Extract the [x, y] coordinate from the center of the cell holding the provided text.  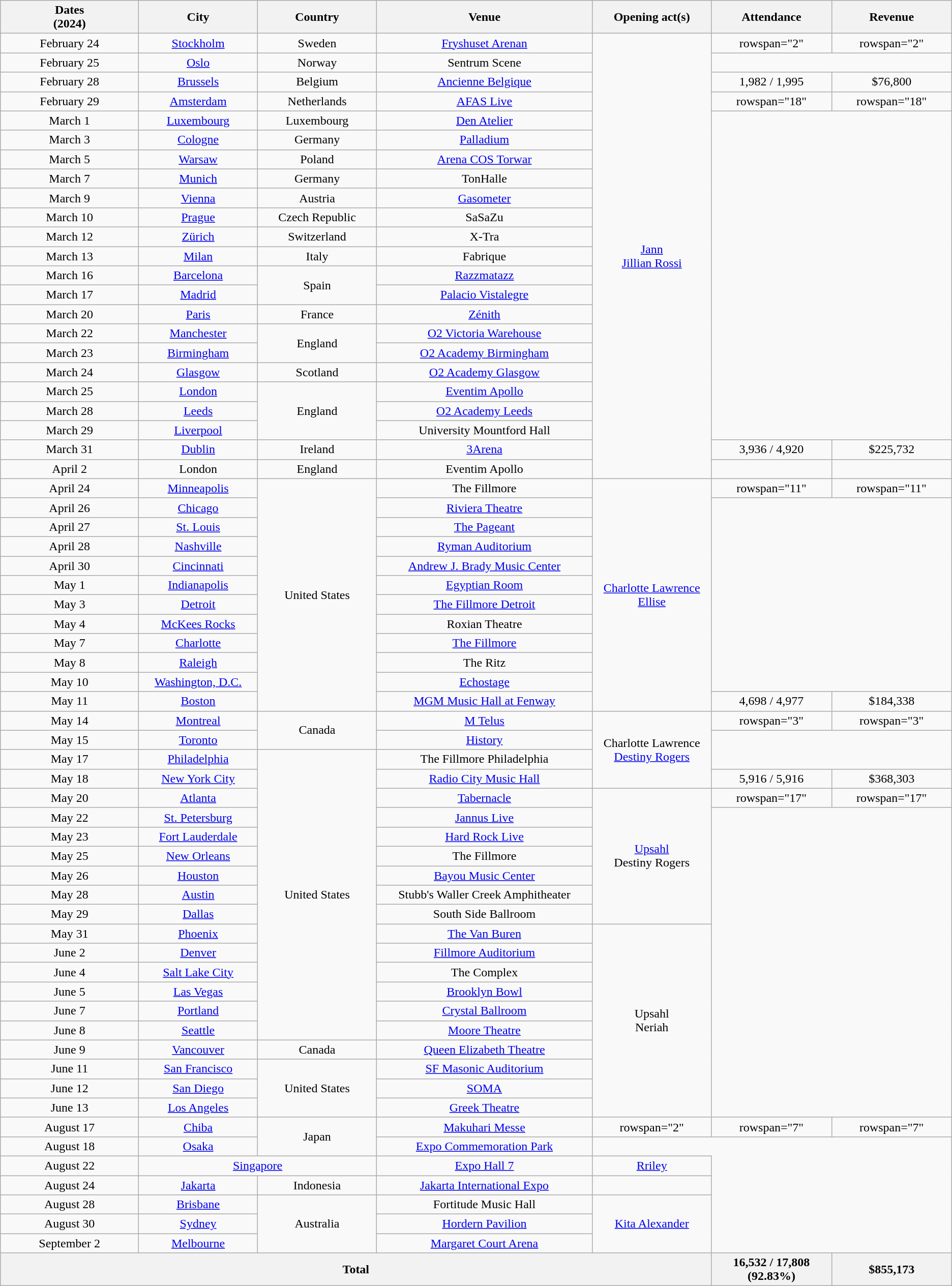
March 1 [70, 121]
Hordern Pavilion [485, 1224]
South Side Ballroom [485, 914]
Paris [198, 314]
Fort Lauderdale [198, 836]
Minneapolis [198, 488]
Charlotte [198, 643]
Country [317, 17]
M Telus [485, 721]
April 26 [70, 507]
March 23 [70, 353]
Queen Elizabeth Theatre [485, 1050]
Indonesia [317, 1185]
March 20 [70, 314]
May 18 [70, 779]
Riviera Theatre [485, 507]
Raleigh [198, 663]
May 4 [70, 624]
O2 Academy Leeds [485, 411]
Sentrum Scene [485, 63]
Jannus Live [485, 817]
Kita Alexander [651, 1224]
Stockholm [198, 43]
Charlotte Lawrence Destiny Rogers [651, 750]
Palacio Vistalegre [485, 295]
$76,800 [891, 82]
August 18 [70, 1146]
Australia [317, 1224]
Gasometer [485, 198]
Milan [198, 256]
Arena COS Torwar [485, 159]
February 25 [70, 63]
April 28 [70, 546]
History [485, 740]
New York City [198, 779]
Razzmatazz [485, 276]
Warsaw [198, 159]
May 31 [70, 934]
March 17 [70, 295]
May 10 [70, 682]
Fryshuset Arenan [485, 43]
5,916 / 5,916 [771, 779]
O2 Academy Glasgow [485, 372]
Palladium [485, 140]
Montreal [198, 721]
Stubb's Waller Creek Amphitheater [485, 895]
Phoenix [198, 934]
Leeds [198, 411]
Total [356, 1269]
X-Tra [485, 236]
June 12 [70, 1088]
Netherlands [317, 101]
Las Vegas [198, 992]
Ancienne Belgique [485, 82]
Ryman Auditorium [485, 546]
March 22 [70, 334]
University Mountford Hall [485, 430]
March 10 [70, 217]
Upsahl Destiny Rogers [651, 856]
March 9 [70, 198]
France [317, 314]
Prague [198, 217]
March 25 [70, 392]
Vienna [198, 198]
April 30 [70, 566]
May 29 [70, 914]
Makuhari Messe [485, 1127]
June 7 [70, 1011]
O2 Academy Birmingham [485, 353]
SF Masonic Auditorium [485, 1069]
Oslo [198, 63]
May 1 [70, 585]
3,936 / 4,920 [771, 450]
May 20 [70, 798]
Scotland [317, 372]
Barcelona [198, 276]
Andrew J. Brady Music Center [485, 566]
Upsahl Neriah [651, 1021]
Sydney [198, 1224]
Dublin [198, 450]
Den Atelier [485, 121]
The Complex [485, 972]
Austria [317, 198]
March 24 [70, 372]
August 28 [70, 1205]
Rriley [651, 1165]
May 15 [70, 740]
Tabernacle [485, 798]
San Francisco [198, 1069]
Indianapolis [198, 585]
June 2 [70, 953]
Brooklyn Bowl [485, 992]
TonHalle [485, 178]
March 13 [70, 256]
May 7 [70, 643]
May 22 [70, 817]
3Arena [485, 450]
April 24 [70, 488]
4,698 / 4,977 [771, 701]
May 17 [70, 759]
Fillmore Auditorium [485, 953]
Jakarta [198, 1185]
Vancouver [198, 1050]
Ireland [317, 450]
Norway [317, 63]
Echostage [485, 682]
April 27 [70, 527]
Birmingham [198, 353]
Opening act(s) [651, 17]
1,982 / 1,995 [771, 82]
February 28 [70, 82]
May 28 [70, 895]
June 13 [70, 1108]
May 8 [70, 663]
Houston [198, 875]
Portland [198, 1011]
Bayou Music Center [485, 875]
The Fillmore Philadelphia [485, 759]
March 12 [70, 236]
New Orleans [198, 856]
Czech Republic [317, 217]
The Ritz [485, 663]
May 25 [70, 856]
Egyptian Room [485, 585]
March 3 [70, 140]
Moore Theatre [485, 1030]
Osaka [198, 1146]
August 30 [70, 1224]
May 26 [70, 875]
June 5 [70, 992]
Greek Theatre [485, 1108]
Revenue [891, 17]
Brussels [198, 82]
Fabrique [485, 256]
May 23 [70, 836]
Belgium [317, 82]
Seattle [198, 1030]
The Pageant [485, 527]
Glasgow [198, 372]
MGM Music Hall at Fenway [485, 701]
Liverpool [198, 430]
Italy [317, 256]
Expo Commemoration Park [485, 1146]
March 29 [70, 430]
Madrid [198, 295]
Roxian Theatre [485, 624]
Toronto [198, 740]
Charlotte Lawrence Ellise [651, 595]
St. Petersburg [198, 817]
June 9 [70, 1050]
Nashville [198, 546]
$855,173 [891, 1269]
Spain [317, 285]
Cologne [198, 140]
February 29 [70, 101]
Singapore [258, 1165]
SOMA [485, 1088]
Detroit [198, 605]
Hard Rock Live [485, 836]
Melbourne [198, 1243]
March 7 [70, 178]
Brisbane [198, 1205]
Switzerland [317, 236]
$225,732 [891, 450]
Dates(2024) [70, 17]
Zürich [198, 236]
Attendance [771, 17]
Denver [198, 953]
Japan [317, 1137]
Austin [198, 895]
August 17 [70, 1127]
Jann Jillian Rossi [651, 256]
Fortitude Music Hall [485, 1205]
Salt Lake City [198, 972]
Manchester [198, 334]
August 22 [70, 1165]
Chicago [198, 507]
Atlanta [198, 798]
February 24 [70, 43]
June 11 [70, 1069]
May 11 [70, 701]
16,532 / 17,808 (92.83%) [771, 1269]
Sweden [317, 43]
March 28 [70, 411]
Venue [485, 17]
Munich [198, 178]
August 24 [70, 1185]
Washington, D.C. [198, 682]
March 5 [70, 159]
March 31 [70, 450]
Dallas [198, 914]
March 16 [70, 276]
Los Angeles [198, 1108]
Boston [198, 701]
The Van Buren [485, 934]
$184,338 [891, 701]
September 2 [70, 1243]
McKees Rocks [198, 624]
May 14 [70, 721]
June 8 [70, 1030]
Chiba [198, 1127]
AFAS Live [485, 101]
Margaret Court Arena [485, 1243]
Crystal Ballroom [485, 1011]
City [198, 17]
April 2 [70, 469]
Poland [317, 159]
San Diego [198, 1088]
SaSaZu [485, 217]
Cincinnati [198, 566]
O2 Victoria Warehouse [485, 334]
St. Louis [198, 527]
Amsterdam [198, 101]
$368,303 [891, 779]
June 4 [70, 972]
Jakarta International Expo [485, 1185]
Zénith [485, 314]
Philadelphia [198, 759]
Expo Hall 7 [485, 1165]
The Fillmore Detroit [485, 605]
May 3 [70, 605]
Radio City Music Hall [485, 779]
